Return (x, y) of the center of cell containing provided text 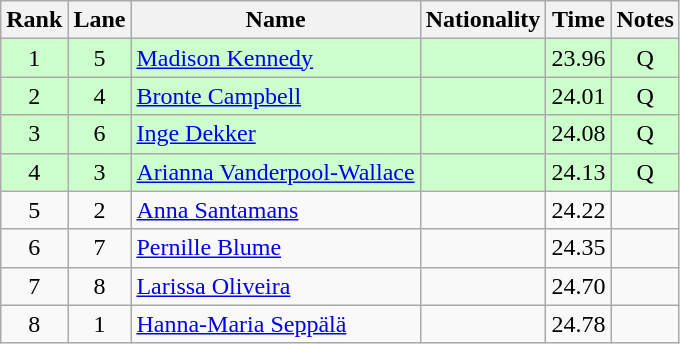
24.08 (578, 134)
Inge Dekker (276, 134)
24.35 (578, 248)
Madison Kennedy (276, 58)
Rank (34, 20)
Name (276, 20)
24.01 (578, 96)
Time (578, 20)
Nationality (483, 20)
Hanna-Maria Seppälä (276, 324)
Pernille Blume (276, 248)
Lane (100, 20)
Larissa Oliveira (276, 286)
Notes (645, 20)
24.22 (578, 210)
24.13 (578, 172)
Anna Santamans (276, 210)
Arianna Vanderpool-Wallace (276, 172)
24.78 (578, 324)
23.96 (578, 58)
24.70 (578, 286)
Bronte Campbell (276, 96)
